Search for the cell housing the specified text and yield its [x, y] center coordinate. 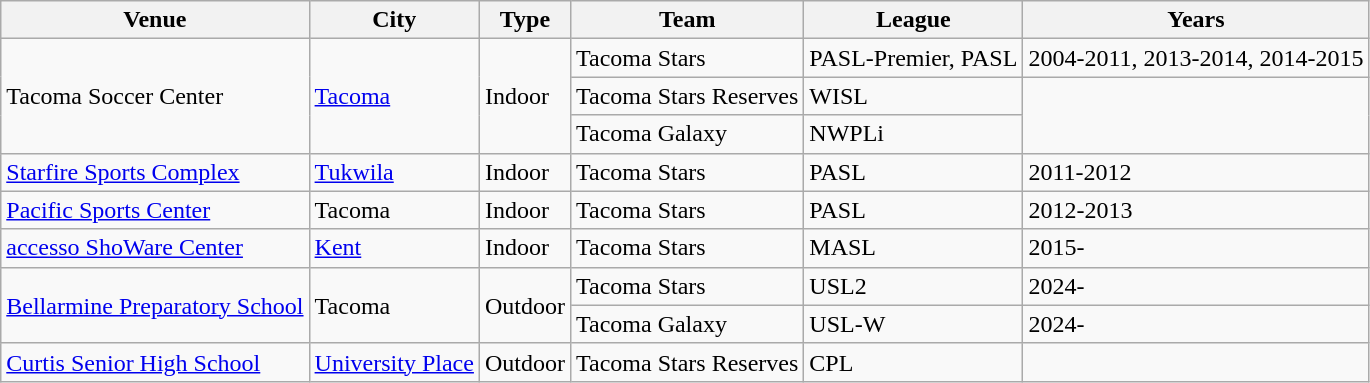
NWPLi [914, 134]
MASL [914, 248]
2004-2011, 2013-2014, 2014-2015 [1196, 58]
USL-W [914, 324]
Kent [394, 248]
Type [524, 20]
CPL [914, 362]
Team [686, 20]
Years [1196, 20]
Tacoma Soccer Center [155, 96]
Bellarmine Preparatory School [155, 305]
League [914, 20]
accesso ShoWare Center [155, 248]
Venue [155, 20]
PASL-Premier, PASL [914, 58]
USL2 [914, 286]
City [394, 20]
Pacific Sports Center [155, 210]
University Place [394, 362]
Starfire Sports Complex [155, 172]
Curtis Senior High School [155, 362]
2012-2013 [1196, 210]
2015- [1196, 248]
Tukwila [394, 172]
WISL [914, 96]
2011-2012 [1196, 172]
